Return (x, y) of the center of cell containing provided text 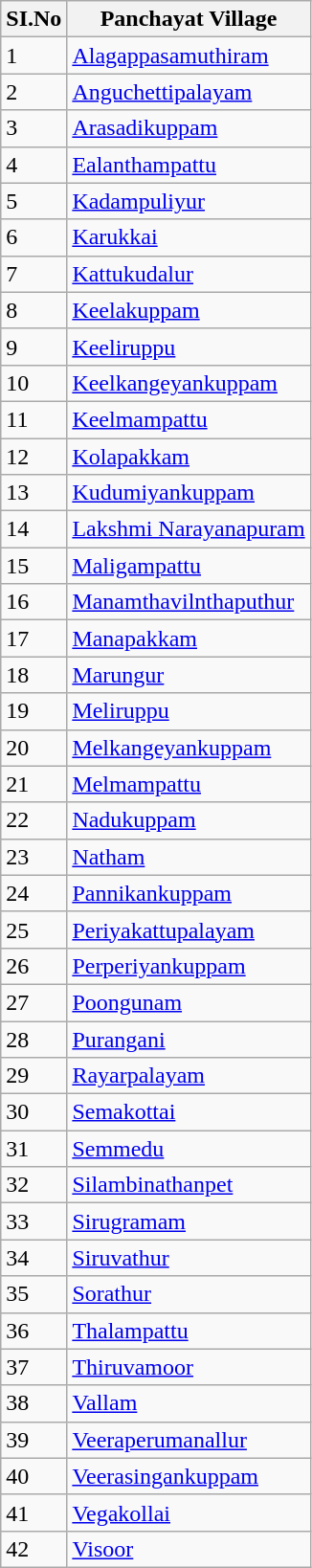
40 (34, 1476)
Meliruppu (189, 711)
31 (34, 1149)
Pannikankuppam (189, 893)
Keeliruppu (189, 347)
39 (34, 1440)
13 (34, 493)
Periyakattupalayam (189, 930)
21 (34, 784)
19 (34, 711)
Semakottai (189, 1112)
Ealanthampattu (189, 165)
Semmedu (189, 1149)
18 (34, 675)
36 (34, 1331)
Nadukuppam (189, 820)
27 (34, 1002)
Maligampattu (189, 566)
16 (34, 602)
23 (34, 857)
35 (34, 1294)
Melmampattu (189, 784)
Melkangeyankuppam (189, 748)
Sirugramam (189, 1221)
Poongunam (189, 1002)
7 (34, 274)
34 (34, 1258)
20 (34, 748)
10 (34, 383)
4 (34, 165)
37 (34, 1367)
1 (34, 56)
28 (34, 1039)
42 (34, 1549)
Vegakollai (189, 1512)
Silambinathanpet (189, 1185)
12 (34, 457)
15 (34, 566)
29 (34, 1076)
8 (34, 310)
Kolapakkam (189, 457)
SI.No (34, 19)
Panchayat Village (189, 19)
41 (34, 1512)
Siruvathur (189, 1258)
Kadampuliyur (189, 201)
Manapakkam (189, 638)
Visoor (189, 1549)
5 (34, 201)
Arasadikuppam (189, 128)
Keelakuppam (189, 310)
22 (34, 820)
30 (34, 1112)
6 (34, 237)
Keelmampattu (189, 419)
3 (34, 128)
2 (34, 92)
9 (34, 347)
Sorathur (189, 1294)
Keelkangeyankuppam (189, 383)
Thalampattu (189, 1331)
Karukkai (189, 237)
38 (34, 1403)
Rayarpalayam (189, 1076)
26 (34, 966)
Purangani (189, 1039)
Alagappasamuthiram (189, 56)
17 (34, 638)
Veerasingankuppam (189, 1476)
Manamthavilnthaputhur (189, 602)
Lakshmi Narayanapuram (189, 529)
Kattukudalur (189, 274)
Kudumiyankuppam (189, 493)
Anguchettipalayam (189, 92)
24 (34, 893)
14 (34, 529)
33 (34, 1221)
Veeraperumanallur (189, 1440)
Natham (189, 857)
Perperiyankuppam (189, 966)
32 (34, 1185)
11 (34, 419)
25 (34, 930)
Marungur (189, 675)
Vallam (189, 1403)
Thiruvamoor (189, 1367)
